For the text-containing cell, return its midpoint in (X, Y) coordinate format. 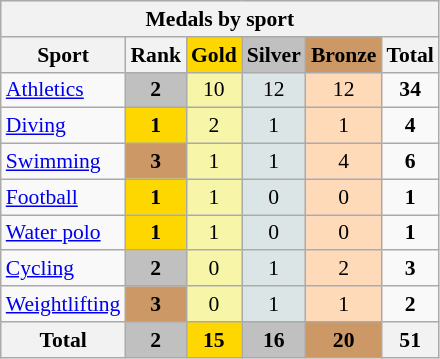
34 (410, 90)
16 (274, 340)
10 (214, 90)
Silver (274, 55)
Gold (214, 55)
Athletics (64, 90)
Rank (156, 55)
Cycling (64, 269)
Weightlifting (64, 304)
Medals by sport (220, 19)
51 (410, 340)
Diving (64, 126)
Swimming (64, 162)
Football (64, 197)
6 (410, 162)
15 (214, 340)
Sport (64, 55)
20 (344, 340)
Water polo (64, 233)
Bronze (344, 55)
